From the cell containing the given text, extract its center point as (x, y) coordinate. 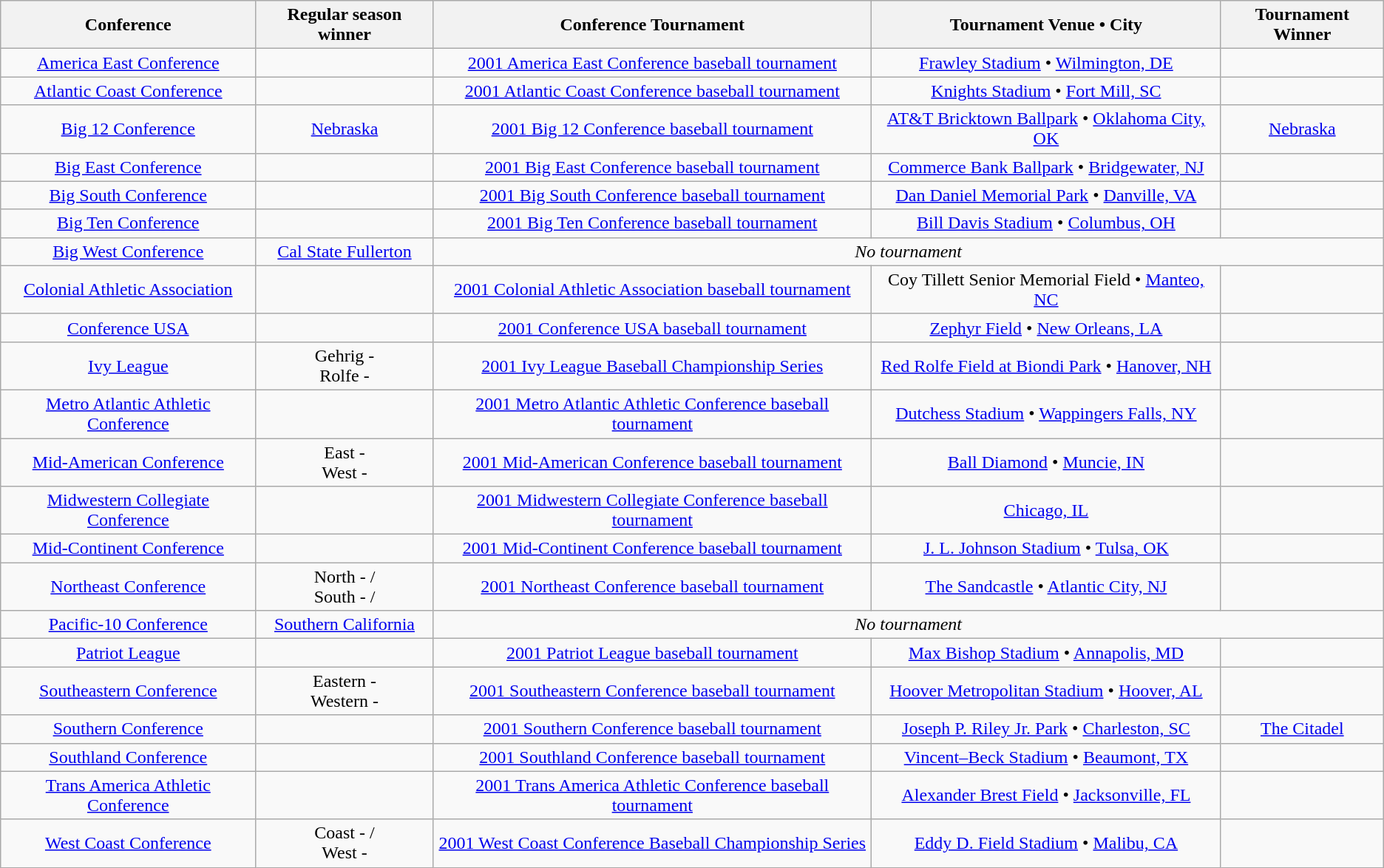
Colonial Athletic Association (129, 290)
Big West Conference (129, 251)
2001 Big East Conference baseball tournament (652, 167)
Midwestern Collegiate Conference (129, 510)
2001 Conference USA baseball tournament (652, 328)
AT&T Bricktown Ballpark • Oklahoma City, OK (1045, 129)
Southland Conference (129, 757)
2001 America East Conference baseball tournament (652, 63)
East - West - (345, 461)
2001 Southern Conference baseball tournament (652, 729)
Southern California (345, 625)
Conference (129, 25)
Conference Tournament (652, 25)
2001 Patriot League baseball tournament (652, 653)
2001 Southeastern Conference baseball tournament (652, 691)
Tournament Venue • City (1045, 25)
Ivy League (129, 365)
Frawley Stadium • Wilmington, DE (1045, 63)
Joseph P. Riley Jr. Park • Charleston, SC (1045, 729)
Conference USA (129, 328)
2001 Big South Conference baseball tournament (652, 195)
2001 Midwestern Collegiate Conference baseball tournament (652, 510)
Mid-Continent Conference (129, 549)
Hoover Metropolitan Stadium • Hoover, AL (1045, 691)
Ball Diamond • Muncie, IN (1045, 461)
Trans America Athletic Conference (129, 796)
Patriot League (129, 653)
2001 Ivy League Baseball Championship Series (652, 365)
Chicago, IL (1045, 510)
Coast - /West - (345, 843)
Regular season winner (345, 25)
Metro Atlantic Athletic Conference (129, 414)
2001 Northeast Conference baseball tournament (652, 587)
Atlantic Coast Conference (129, 91)
North - /South - / (345, 587)
America East Conference (129, 63)
J. L. Johnson Stadium • Tulsa, OK (1045, 549)
2001 West Coast Conference Baseball Championship Series (652, 843)
Southeastern Conference (129, 691)
2001 Big 12 Conference baseball tournament (652, 129)
Vincent–Beck Stadium • Beaumont, TX (1045, 757)
Pacific-10 Conference (129, 625)
Tournament Winner (1302, 25)
Bill Davis Stadium • Columbus, OH (1045, 223)
Mid-American Conference (129, 461)
Northeast Conference (129, 587)
Big Ten Conference (129, 223)
2001 Big Ten Conference baseball tournament (652, 223)
2001 Mid-Continent Conference baseball tournament (652, 549)
Big East Conference (129, 167)
Gehrig - Rolfe - (345, 365)
The Sandcastle • Atlantic City, NJ (1045, 587)
Big South Conference (129, 195)
The Citadel (1302, 729)
West Coast Conference (129, 843)
2001 Trans America Athletic Conference baseball tournament (652, 796)
2001 Metro Atlantic Athletic Conference baseball tournament (652, 414)
2001 Atlantic Coast Conference baseball tournament (652, 91)
Red Rolfe Field at Biondi Park • Hanover, NH (1045, 365)
2001 Southland Conference baseball tournament (652, 757)
Max Bishop Stadium • Annapolis, MD (1045, 653)
Southern Conference (129, 729)
Eddy D. Field Stadium • Malibu, CA (1045, 843)
2001 Mid-American Conference baseball tournament (652, 461)
Big 12 Conference (129, 129)
Dutchess Stadium • Wappingers Falls, NY (1045, 414)
Cal State Fullerton (345, 251)
2001 Colonial Athletic Association baseball tournament (652, 290)
Commerce Bank Ballpark • Bridgewater, NJ (1045, 167)
Dan Daniel Memorial Park • Danville, VA (1045, 195)
Zephyr Field • New Orleans, LA (1045, 328)
Coy Tillett Senior Memorial Field • Manteo, NC (1045, 290)
Eastern - Western - (345, 691)
Alexander Brest Field • Jacksonville, FL (1045, 796)
Knights Stadium • Fort Mill, SC (1045, 91)
